Find where the given text appears and provide that cell's center as (X, Y) coordinate. 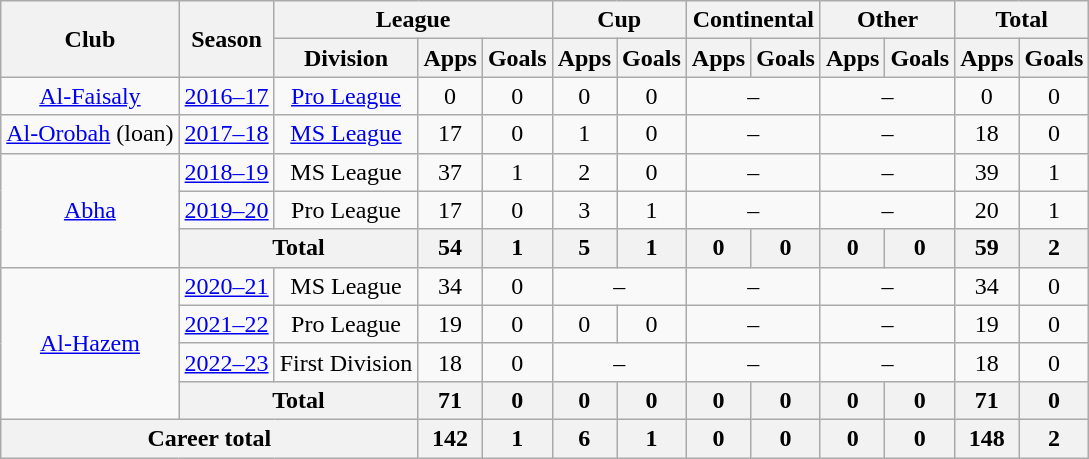
20 (987, 210)
39 (987, 172)
Al-Faisaly (90, 96)
3 (584, 210)
59 (987, 248)
Al-Orobah (loan) (90, 134)
6 (584, 438)
2021–22 (226, 324)
Club (90, 39)
Career total (210, 438)
Season (226, 39)
148 (987, 438)
2019–20 (226, 210)
Cup (619, 20)
League (413, 20)
First Division (346, 362)
2016–17 (226, 96)
37 (450, 172)
2017–18 (226, 134)
Al-Hazem (90, 343)
54 (450, 248)
5 (584, 248)
2018–19 (226, 172)
Division (346, 58)
Other (887, 20)
2020–21 (226, 286)
Abha (90, 210)
142 (450, 438)
2022–23 (226, 362)
Continental (753, 20)
